Determine the (x, y) coordinate at the center of the cell enclosing the given text.  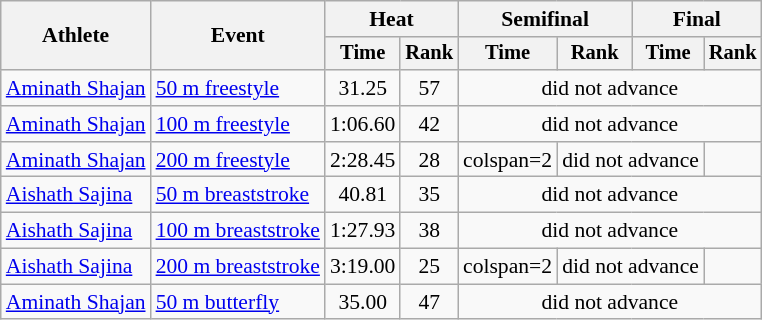
Semifinal (545, 19)
28 (429, 160)
Event (238, 36)
35 (429, 195)
Athlete (76, 36)
25 (429, 267)
42 (429, 124)
3:19.00 (362, 267)
1:27.93 (362, 231)
2:28.45 (362, 160)
50 m freestyle (238, 88)
1:06.60 (362, 124)
100 m breaststroke (238, 231)
57 (429, 88)
50 m butterfly (238, 302)
200 m freestyle (238, 160)
Final (696, 19)
47 (429, 302)
Heat (392, 19)
100 m freestyle (238, 124)
35.00 (362, 302)
40.81 (362, 195)
31.25 (362, 88)
50 m breaststroke (238, 195)
200 m breaststroke (238, 267)
38 (429, 231)
